Return (x, y) of the center of cell containing provided text 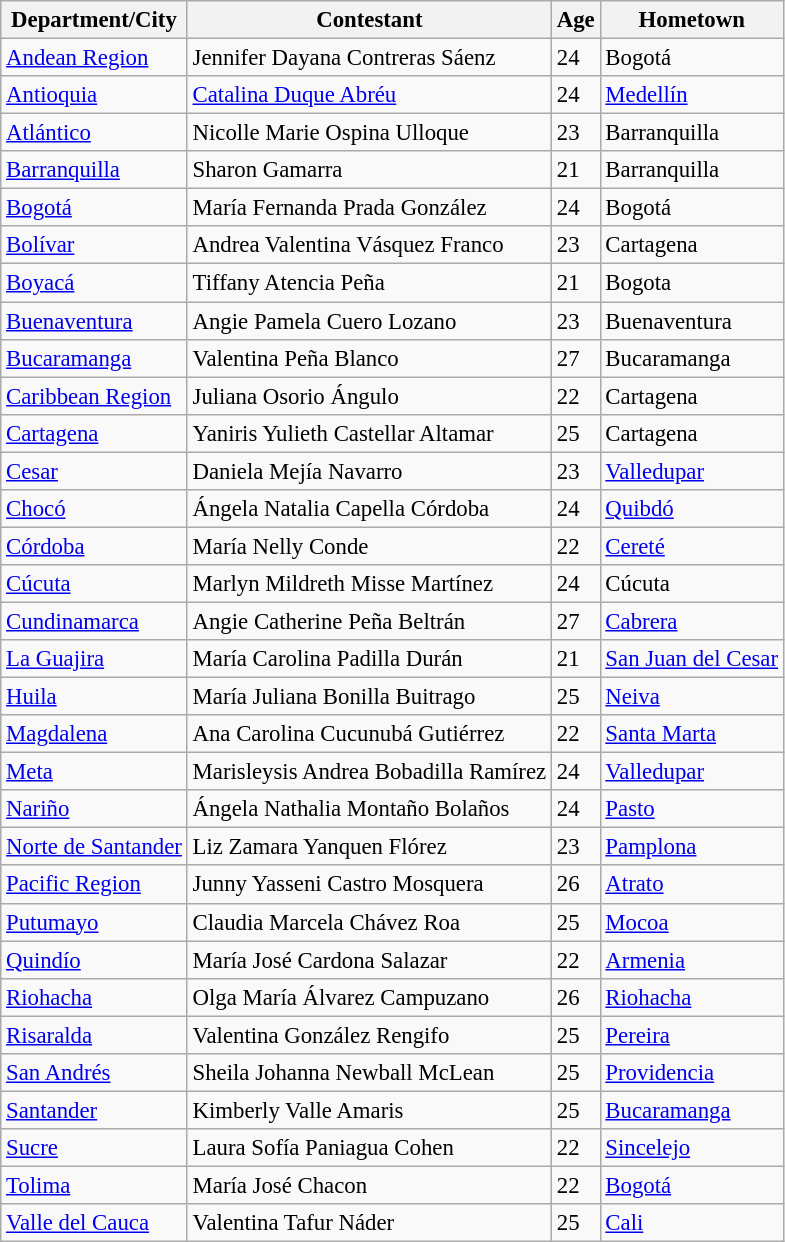
Valle del Cauca (94, 1223)
Chocó (94, 509)
Tiffany Atencia Peña (369, 283)
Córdoba (94, 546)
Magdalena (94, 734)
Jennifer Dayana Contreras Sáenz (369, 58)
María Nelly Conde (369, 546)
Bogota (692, 283)
Mocoa (692, 922)
Pasto (692, 809)
Laura Sofía Paniagua Cohen (369, 1148)
Cereté (692, 546)
Pereira (692, 1035)
Quibdó (692, 509)
Kimberly Valle Amaris (369, 1110)
Age (576, 20)
Pacific Region (94, 885)
Sharon Gamarra (369, 170)
Sheila Johanna Newball McLean (369, 1073)
Hometown (692, 20)
Caribbean Region (94, 396)
Department/City (94, 20)
María Carolina Padilla Durán (369, 659)
Norte de Santander (94, 847)
Cesar (94, 471)
Huila (94, 697)
Valentina Tafur Náder (369, 1223)
Catalina Duque Abréu (369, 95)
San Andrés (94, 1073)
Neiva (692, 697)
Angie Pamela Cuero Lozano (369, 321)
Ana Carolina Cucunubá Gutiérrez (369, 734)
Ángela Nathalia Montaño Bolaños (369, 809)
Meta (94, 772)
Cundinamarca (94, 621)
Yaniris Yulieth Castellar Altamar (369, 433)
Bolívar (94, 245)
Tolima (94, 1185)
Junny Yasseni Castro Mosquera (369, 885)
Boyacá (94, 283)
Claudia Marcela Chávez Roa (369, 922)
Andean Region (94, 58)
Putumayo (94, 922)
Antioquia (94, 95)
Juliana Osorio Ángulo (369, 396)
Olga María Álvarez Campuzano (369, 997)
Contestant (369, 20)
Armenia (692, 960)
Valentina González Rengifo (369, 1035)
María Juliana Bonilla Buitrago (369, 697)
San Juan del Cesar (692, 659)
Marlyn Mildreth Misse Martínez (369, 584)
Cali (692, 1223)
Angie Catherine Peña Beltrán (369, 621)
Marisleysis Andrea Bobadilla Ramírez (369, 772)
Sincelejo (692, 1148)
Atlántico (94, 133)
Daniela Mejía Navarro (369, 471)
Providencia (692, 1073)
Santander (94, 1110)
Nicolle Marie Ospina Ulloque (369, 133)
Nariño (94, 809)
La Guajira (94, 659)
Santa Marta (692, 734)
Cabrera (692, 621)
Atrato (692, 885)
Sucre (94, 1148)
María José Chacon (369, 1185)
Quindío (94, 960)
Medellín (692, 95)
Valentina Peña Blanco (369, 358)
María Fernanda Prada González (369, 208)
Liz Zamara Yanquen Flórez (369, 847)
Ángela Natalia Capella Córdoba (369, 509)
Pamplona (692, 847)
María José Cardona Salazar (369, 960)
Risaralda (94, 1035)
Andrea Valentina Vásquez Franco (369, 245)
